Output the (X, Y) coordinate of the center of the cell containing the given text.  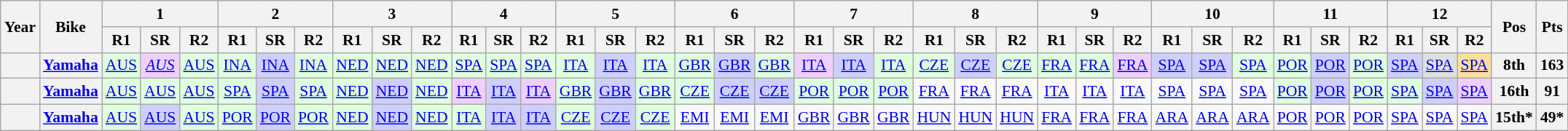
5 (616, 14)
16th (1514, 92)
15th* (1514, 118)
11 (1330, 14)
3 (392, 14)
Bike (71, 26)
91 (1552, 92)
163 (1552, 65)
6 (734, 14)
9 (1094, 14)
8th (1514, 65)
Pos (1514, 26)
Year (20, 26)
Pts (1552, 26)
2 (275, 14)
1 (160, 14)
8 (975, 14)
7 (854, 14)
10 (1212, 14)
49* (1552, 118)
12 (1440, 14)
4 (504, 14)
